Return (x, y) of the center of cell containing provided text 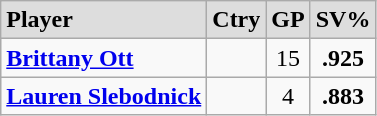
Player (104, 20)
Lauren Slebodnick (104, 96)
SV% (343, 20)
.883 (343, 96)
GP (288, 20)
Ctry (236, 20)
4 (288, 96)
.925 (343, 58)
Brittany Ott (104, 58)
15 (288, 58)
